Capture the cell that displays the provided text and extract its (X, Y) central coordinate. 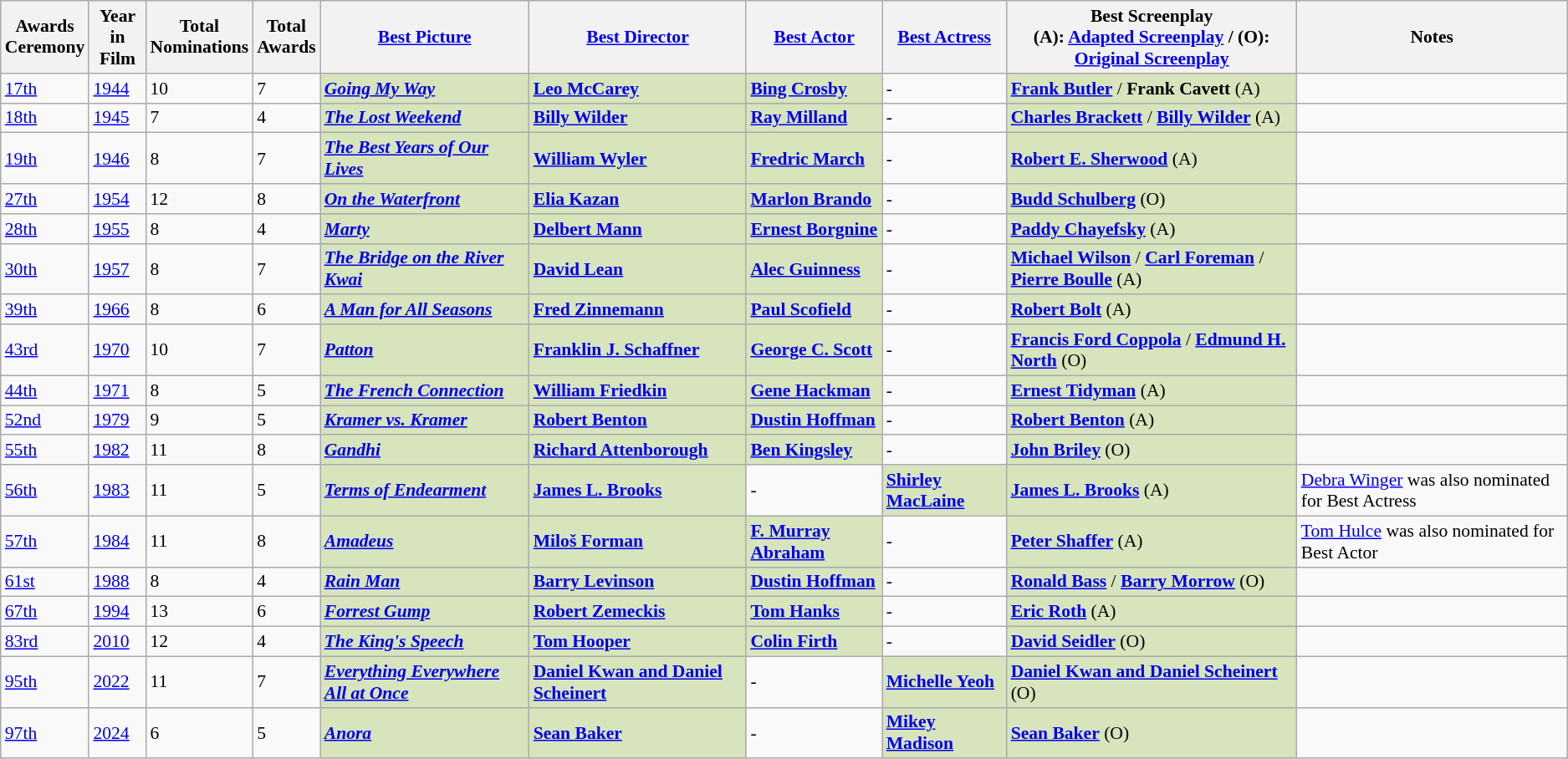
Notes (1432, 37)
Robert Benton (A) (1152, 420)
Tom Hooper (638, 642)
17th (45, 89)
Leo McCarey (638, 89)
27th (45, 199)
Francis Ford Coppola / Edmund H. North (O) (1152, 349)
Rain Man (425, 582)
TotalNominations (200, 37)
James L. Brooks (638, 490)
1970 (117, 349)
Michelle Yeoh (945, 682)
William Wyler (638, 159)
On the Waterfront (425, 199)
1971 (117, 390)
Gene Hackman (814, 390)
39th (45, 310)
Peter Shaffer (A) (1152, 542)
Alec Guinness (814, 269)
2022 (117, 682)
1946 (117, 159)
William Friedkin (638, 390)
Debra Winger was also nominated for Best Actress (1432, 490)
Sean Baker (O) (1152, 732)
Patton (425, 349)
Budd Schulberg (O) (1152, 199)
Terms of Endearment (425, 490)
A Man for All Seasons (425, 310)
1945 (117, 118)
David Lean (638, 269)
Best Actor (814, 37)
Robert Zemeckis (638, 612)
Barry Levinson (638, 582)
Yearin Film (117, 37)
1988 (117, 582)
55th (45, 451)
Daniel Kwan and Daniel Scheinert (638, 682)
1982 (117, 451)
Bing Crosby (814, 89)
Everything Everywhere All at Once (425, 682)
George C. Scott (814, 349)
Colin Firth (814, 642)
1954 (117, 199)
The King's Speech (425, 642)
Daniel Kwan and Daniel Scheinert (O) (1152, 682)
97th (45, 732)
56th (45, 490)
Ronald Bass / Barry Morrow (O) (1152, 582)
Tom Hanks (814, 612)
1994 (117, 612)
Kramer vs. Kramer (425, 420)
Fred Zinnemann (638, 310)
2010 (117, 642)
1979 (117, 420)
Franklin J. Schaffner (638, 349)
John Briley (O) (1152, 451)
James L. Brooks (A) (1152, 490)
Fredric March (814, 159)
67th (45, 612)
Richard Attenborough (638, 451)
1966 (117, 310)
83rd (45, 642)
F. Murray Abraham (814, 542)
57th (45, 542)
1944 (117, 89)
Tom Hulce was also nominated for Best Actor (1432, 542)
Marlon Brando (814, 199)
Frank Butler / Frank Cavett (A) (1152, 89)
Miloš Forman (638, 542)
Ray Milland (814, 118)
Ben Kingsley (814, 451)
The Lost Weekend (425, 118)
Shirley MacLaine (945, 490)
Robert Bolt (A) (1152, 310)
Best Actress (945, 37)
1955 (117, 229)
44th (45, 390)
Ernest Tidyman (A) (1152, 390)
Eric Roth (A) (1152, 612)
1957 (117, 269)
Delbert Mann (638, 229)
28th (45, 229)
The French Connection (425, 390)
Michael Wilson / Carl Foreman / Pierre Boulle (A) (1152, 269)
Best Picture (425, 37)
Billy Wilder (638, 118)
13 (200, 612)
2024 (117, 732)
1984 (117, 542)
43rd (45, 349)
52nd (45, 420)
9 (200, 420)
Ernest Borgnine (814, 229)
61st (45, 582)
TotalAwards (286, 37)
30th (45, 269)
Sean Baker (638, 732)
19th (45, 159)
Anora (425, 732)
The Bridge on the River Kwai (425, 269)
David Seidler (O) (1152, 642)
Charles Brackett / Billy Wilder (A) (1152, 118)
Best Director (638, 37)
Going My Way (425, 89)
1983 (117, 490)
Elia Kazan (638, 199)
Robert Benton (638, 420)
Robert E. Sherwood (A) (1152, 159)
18th (45, 118)
Best Screenplay(A): Adapted Screenplay / (O): Original Screenplay (1152, 37)
95th (45, 682)
The Best Years of Our Lives (425, 159)
Forrest Gump (425, 612)
Amadeus (425, 542)
Paddy Chayefsky (A) (1152, 229)
Mikey Madison (945, 732)
Marty (425, 229)
Gandhi (425, 451)
AwardsCeremony (45, 37)
Paul Scofield (814, 310)
